Return the [x, y] coordinate for the center point of the cell that contains the specified text.  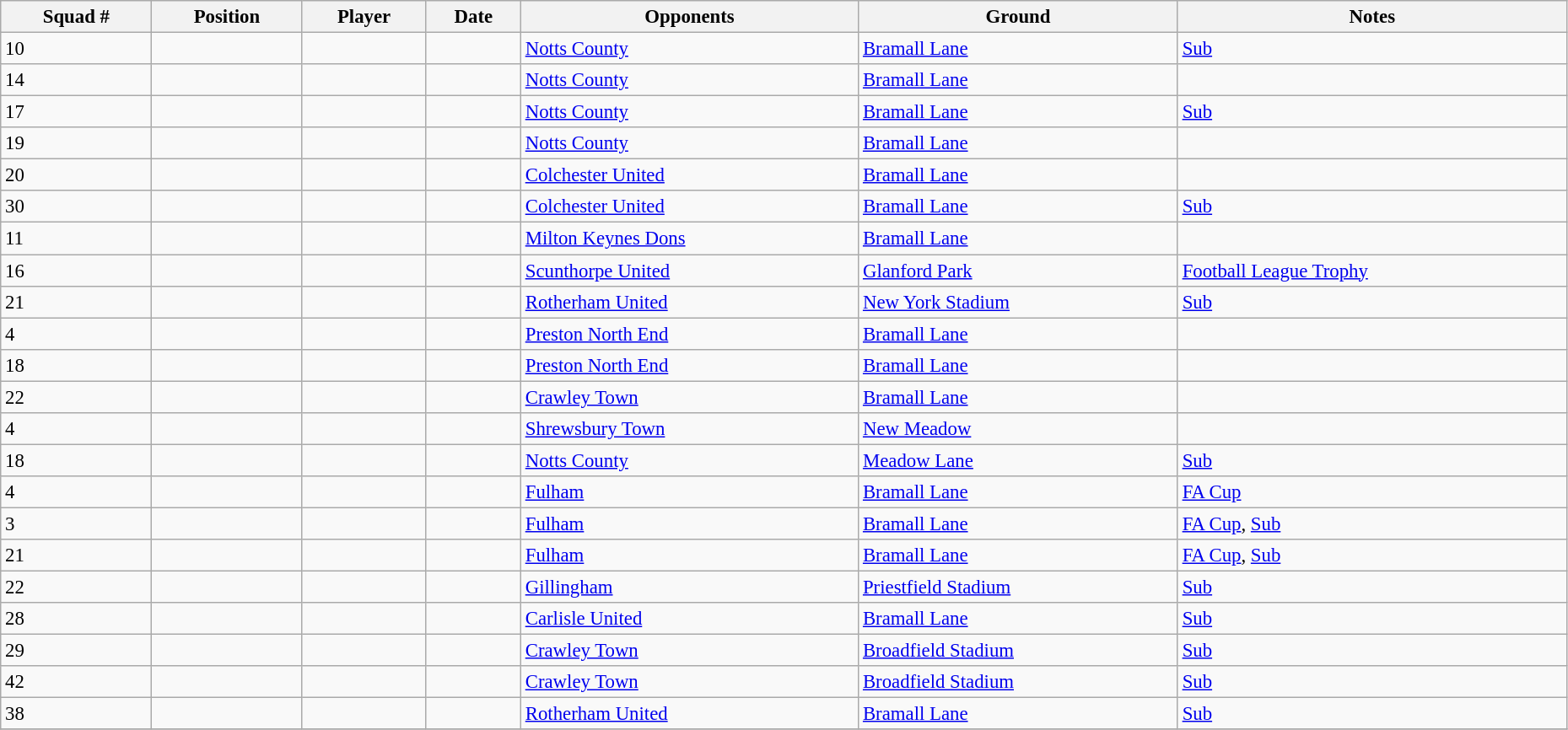
New York Stadium [1019, 302]
Notes [1371, 17]
Gillingham [689, 588]
3 [76, 523]
11 [76, 239]
Shrewsbury Town [689, 429]
Carlisle United [689, 619]
Ground [1019, 17]
Glanford Park [1019, 271]
Date [473, 17]
10 [76, 49]
Priestfield Stadium [1019, 588]
Player [364, 17]
FA Cup [1371, 492]
29 [76, 651]
New Meadow [1019, 429]
28 [76, 619]
Scunthorpe United [689, 271]
Meadow Lane [1019, 460]
42 [76, 682]
19 [76, 143]
Position [227, 17]
14 [76, 80]
16 [76, 271]
38 [76, 714]
20 [76, 175]
Milton Keynes Dons [689, 239]
30 [76, 207]
Opponents [689, 17]
Squad # [76, 17]
Football League Trophy [1371, 271]
17 [76, 112]
